Return the [x, y] coordinate for the center point of the cell that contains the specified text.  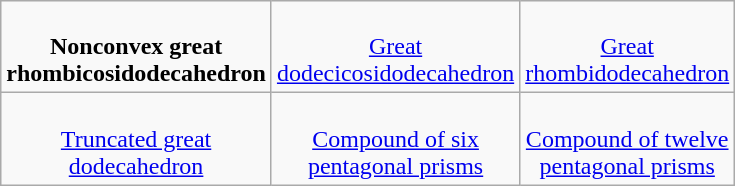
Nonconvex great rhombicosidodecahedron [136, 47]
Great rhombidodecahedron [628, 47]
Compound of twelve pentagonal prisms [628, 139]
Compound of six pentagonal prisms [395, 139]
Truncated great dodecahedron [136, 139]
Great dodecicosidodecahedron [395, 47]
